Determine the (X, Y) coordinate at the center of the cell enclosing the given text.  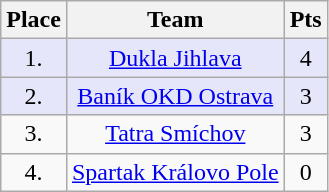
Baník OKD Ostrava (175, 96)
2. (34, 96)
4. (34, 172)
Place (34, 20)
4 (306, 58)
Pts (306, 20)
Tatra Smíchov (175, 134)
1. (34, 58)
Team (175, 20)
0 (306, 172)
Spartak Královo Pole (175, 172)
Dukla Jihlava (175, 58)
3. (34, 134)
